Return [X, Y] of the center of cell containing provided text 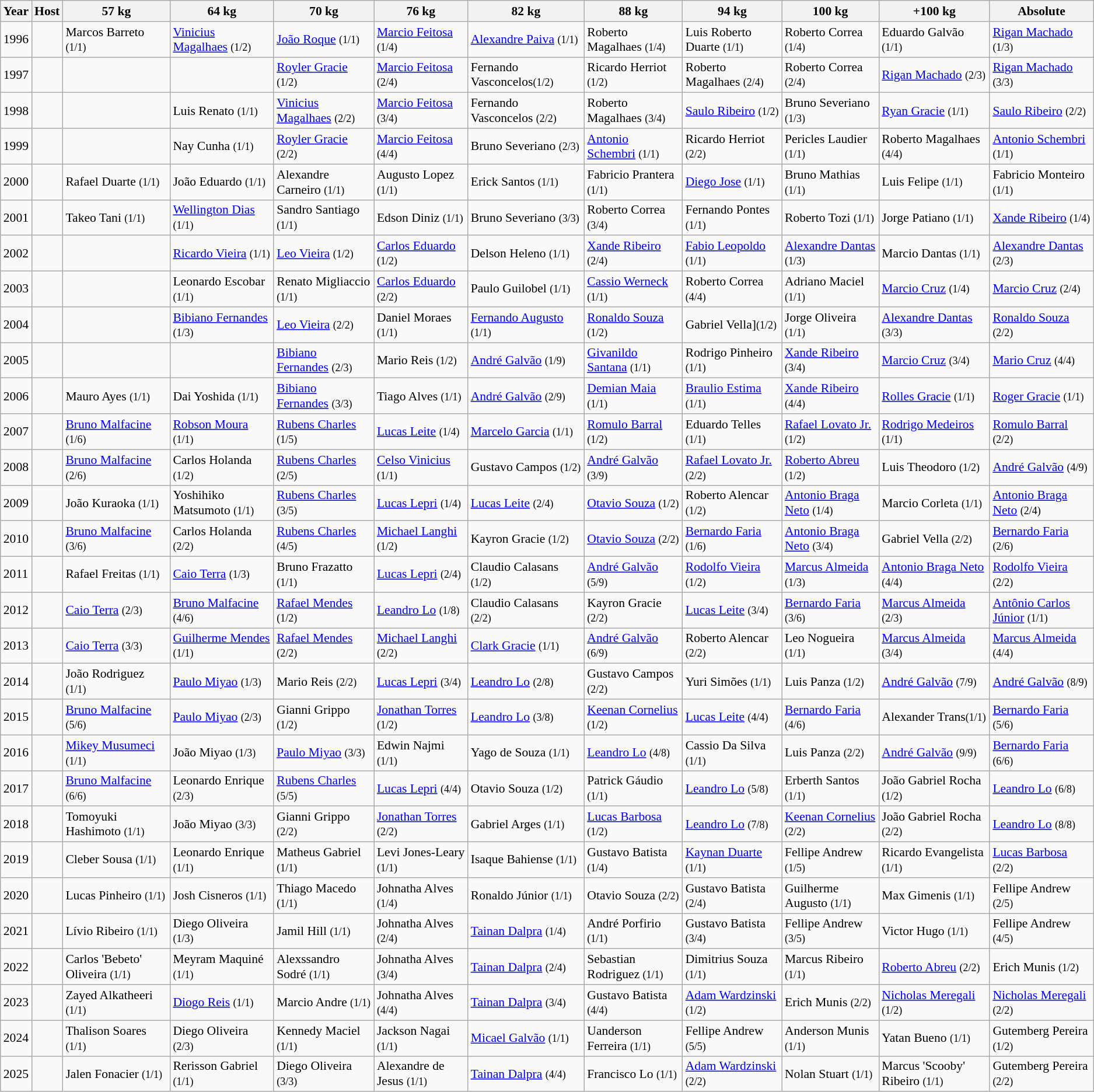
Roberto Magalhaes (4/4) [934, 146]
Royler Gracie (2/2) [324, 146]
Vinicius Magalhaes (2/2) [324, 111]
64 kg [222, 11]
Kennedy Maciel (1/1) [324, 1038]
André Porfirio (1/1) [633, 931]
André Galvão (4/9) [1041, 467]
Roberto Alencar (1/2) [732, 503]
Dai Yoshida (1/1) [222, 396]
Tomoyuki Hashimoto (1/1) [116, 824]
Erich Munis (2/2) [830, 1003]
Jonathan Torres (2/2) [421, 824]
Ronaldo Souza (1/2) [633, 325]
Marcus Almeida (4/4) [1041, 646]
Adam Wardzinski (1/2) [732, 1003]
Marcus Almeida (2/3) [934, 610]
Vinicius Magalhaes (1/2) [222, 40]
Rodolfo Vieira (2/2) [1041, 574]
Fellipe Andrew (4/5) [1041, 931]
2013 [16, 646]
Rodrigo Medeiros (1/1) [934, 432]
Mikey Musumeci (1/1) [116, 753]
Bruno Frazatto (1/1) [324, 574]
Michael Langhi (1/2) [421, 539]
Roberto Magalhaes (3/4) [633, 111]
Leo Vieira (2/2) [324, 325]
Fellipe Andrew (1/5) [830, 860]
Marcio Feitosa (4/4) [421, 146]
Gustavo Campos (1/2) [526, 467]
Ronaldo Júnior (1/1) [526, 895]
Marcio Cruz (1/4) [934, 289]
Yatan Bueno (1/1) [934, 1038]
88 kg [633, 11]
Romulo Barral (1/2) [633, 432]
Erberth Santos (1/1) [830, 788]
82 kg [526, 11]
Roberto Abreu (2/2) [934, 967]
João Eduardo (1/1) [222, 182]
Sandro Santiago (1/1) [324, 217]
Roberto Magalhaes (1/4) [633, 40]
Bernardo Faria (5/6) [1041, 717]
Lucas Lepri (3/4) [421, 682]
Fellipe Andrew (5/5) [732, 1038]
2004 [16, 325]
Fabricio Prantera (1/1) [633, 182]
2011 [16, 574]
Paulo Miyao (3/3) [324, 753]
Lucas Leite (1/4) [421, 432]
Bruno Malfacine (3/6) [116, 539]
Lucas Barbosa (2/2) [1041, 860]
Marcus Almeida (3/4) [934, 646]
Ricardo Vieira (1/1) [222, 253]
Carlos Eduardo (1/2) [421, 253]
Bruno Severiano (3/3) [526, 217]
Gabriel Vella](1/2) [732, 325]
Yago de Souza (1/1) [526, 753]
Lucas Leite (3/4) [732, 610]
Isaque Bahiense (1/1) [526, 860]
Paulo Miyao (1/3) [222, 682]
Francisco Lo (1/1) [633, 1074]
Tainan Dalpra (3/4) [526, 1003]
2023 [16, 1003]
Roberto Correa (4/4) [732, 289]
94 kg [732, 11]
Gustavo Batista (4/4) [633, 1003]
Anderson Munis (1/1) [830, 1038]
Luis Roberto Duarte (1/1) [732, 40]
2016 [16, 753]
Rigan Machado (3/3) [1041, 75]
Leandro Lo (5/8) [732, 788]
Jalen Fonacier (1/1) [116, 1074]
Mario Cruz (4/4) [1041, 361]
Robson Moura (1/1) [222, 432]
2010 [16, 539]
Leonardo Escobar (1/1) [222, 289]
Marcio Andre (1/1) [324, 1003]
Marcus 'Scooby' Ribeiro (1/1) [934, 1074]
Leandro Lo (8/8) [1041, 824]
Nicholas Meregali (1/2) [934, 1003]
Gabriel Arges (1/1) [526, 824]
Rubens Charles (5/5) [324, 788]
Diego Jose (1/1) [732, 182]
Bernardo Faria (2/6) [1041, 539]
1997 [16, 75]
Dimitrius Souza (1/1) [732, 967]
Johnatha Alves (2/4) [421, 931]
Roberto Tozi (1/1) [830, 217]
Rafael Lovato Jr. (2/2) [732, 467]
Kayron Gracie (1/2) [526, 539]
Alexandre Paiva (1/1) [526, 40]
Ronaldo Souza (2/2) [1041, 325]
Year [16, 11]
João Miyao (3/3) [222, 824]
Roberto Magalhaes (2/4) [732, 75]
Rafael Mendes (1/2) [324, 610]
Gianni Grippo (2/2) [324, 824]
Tainan Dalpra (1/4) [526, 931]
Marcio Feitosa (1/4) [421, 40]
Yuri Simões (1/1) [732, 682]
2020 [16, 895]
Gutemberg Pereira (1/2) [1041, 1038]
Renato Migliaccio (1/1) [324, 289]
Fernando Vasconcelos(1/2) [526, 75]
Lucas Leite (2/4) [526, 503]
Lucas Pinheiro (1/1) [116, 895]
Claudio Calasans (2/2) [526, 610]
Rerisson Gabriel (1/1) [222, 1074]
Fellipe Andrew (3/5) [830, 931]
João Roque (1/1) [324, 40]
Bruno Malfacine (4/6) [222, 610]
Fernando Pontes (1/1) [732, 217]
Augusto Lopez (1/1) [421, 182]
Gabriel Vella (2/2) [934, 539]
Ricardo Herriot (2/2) [732, 146]
Antonio Braga Neto (4/4) [934, 574]
Roberto Correa (1/4) [830, 40]
Royler Gracie (1/2) [324, 75]
Rodrigo Pinheiro (1/1) [732, 361]
Erick Santos (1/1) [526, 182]
Roberto Correa (2/4) [830, 75]
Micael Galvão (1/1) [526, 1038]
Johnatha Alves (3/4) [421, 967]
Rigan Machado (2/3) [934, 75]
Matheus Gabriel (1/1) [324, 860]
Bruno Severiano (1/3) [830, 111]
André Galvão (7/9) [934, 682]
1998 [16, 111]
Mario Reis (2/2) [324, 682]
Keenan Cornelius (2/2) [830, 824]
André Galvão (8/9) [1041, 682]
Alexandre Dantas (2/3) [1041, 253]
2005 [16, 361]
Diego Oliveira (3/3) [324, 1074]
Kaynan Duarte (1/1) [732, 860]
Lucas Lepri (1/4) [421, 503]
Carlos Eduardo (2/2) [421, 289]
André Galvão (6/9) [633, 646]
Victor Hugo (1/1) [934, 931]
Wellington Dias (1/1) [222, 217]
Bibiano Fernandes (2/3) [324, 361]
Gustavo Batista (1/4) [633, 860]
2022 [16, 967]
Nicholas Meregali (2/2) [1041, 1003]
Carlos Holanda (2/2) [222, 539]
Cleber Sousa (1/1) [116, 860]
Lucas Leite (4/4) [732, 717]
Johnatha Alves (1/4) [421, 895]
Clark Gracie (1/1) [526, 646]
Jonathan Torres (1/2) [421, 717]
Diego Oliveira (2/3) [222, 1038]
Edson Diniz (1/1) [421, 217]
1996 [16, 40]
Marcelo Garcia (1/1) [526, 432]
Rubens Charles (4/5) [324, 539]
Diego Oliveira (1/3) [222, 931]
André Galvão (1/9) [526, 361]
Nolan Stuart (1/1) [830, 1074]
Tainan Dalpra (2/4) [526, 967]
Eduardo Galvão (1/1) [934, 40]
Rafael Mendes (2/2) [324, 646]
Antônio Carlos Júnior (1/1) [1041, 610]
Zayed Alkatheeri (1/1) [116, 1003]
Fabricio Monteiro (1/1) [1041, 182]
Roberto Alencar (2/2) [732, 646]
Gustavo Campos (2/2) [633, 682]
Alexander Trans(1/1) [934, 717]
2014 [16, 682]
2003 [16, 289]
Carlos Holanda (1/2) [222, 467]
Cassio Werneck (1/1) [633, 289]
Marcus Almeida (1/3) [830, 574]
Marcio Feitosa (3/4) [421, 111]
Bernardo Faria (3/6) [830, 610]
1999 [16, 146]
André Galvão (2/9) [526, 396]
2002 [16, 253]
2018 [16, 824]
Leandro Lo (1/8) [421, 610]
Mauro Ayes (1/1) [116, 396]
Braulio Estima (1/1) [732, 396]
2015 [16, 717]
Bibiano Fernandes (3/3) [324, 396]
Rubens Charles (3/5) [324, 503]
Bruno Severiano (2/3) [526, 146]
Jackson Nagai (1/1) [421, 1038]
Jorge Oliveira (1/1) [830, 325]
Leo Nogueira (1/1) [830, 646]
Bibiano Fernandes (1/3) [222, 325]
Alexandre Carneiro (1/1) [324, 182]
100 kg [830, 11]
Rodolfo Vieira (1/2) [732, 574]
Bruno Malfacine (5/6) [116, 717]
Michael Langhi (2/2) [421, 646]
Marcos Barreto (1/1) [116, 40]
Patrick Gáudio (1/1) [633, 788]
Daniel Moraes (1/1) [421, 325]
Josh Cisneros (1/1) [222, 895]
2006 [16, 396]
Lucas Barbosa (1/2) [633, 824]
Caio Terra (3/3) [116, 646]
Luis Panza (2/2) [830, 753]
Ryan Gracie (1/1) [934, 111]
Rafael Freitas (1/1) [116, 574]
Luis Felipe (1/1) [934, 182]
Thiago Macedo (1/1) [324, 895]
Marcio Feitosa (2/4) [421, 75]
2007 [16, 432]
Leandro Lo (2/8) [526, 682]
Host [47, 11]
Alexssandro Sodré (1/1) [324, 967]
Fernando Augusto (1/1) [526, 325]
Leo Vieira (1/2) [324, 253]
Leandro Lo (6/8) [1041, 788]
Leandro Lo (3/8) [526, 717]
Ricardo Evangelista (1/1) [934, 860]
Leonardo Enrique (2/3) [222, 788]
Alexandre Dantas (1/3) [830, 253]
Jamil Hill (1/1) [324, 931]
Takeo Tani (1/1) [116, 217]
Xande Ribeiro (3/4) [830, 361]
57 kg [116, 11]
Luis Panza (1/2) [830, 682]
Marcio Dantas (1/1) [934, 253]
Delson Heleno (1/1) [526, 253]
2025 [16, 1074]
Eduardo Telles (1/1) [732, 432]
Kayron Gracie (2/2) [633, 610]
Nay Cunha (1/1) [222, 146]
Fellipe Andrew (2/5) [1041, 895]
Alexandre Dantas (3/3) [934, 325]
Gutemberg Pereira (2/2) [1041, 1074]
Meyram Maquiné (1/1) [222, 967]
André Galvão (5/9) [633, 574]
Bruno Malfacine (1/6) [116, 432]
Saulo Ribeiro (2/2) [1041, 111]
2017 [16, 788]
Fabio Leopoldo (1/1) [732, 253]
Celso Vinicius (1/1) [421, 467]
Tiago Alves (1/1) [421, 396]
76 kg [421, 11]
Caio Terra (1/3) [222, 574]
Max Gimenis (1/1) [934, 895]
Leandro Lo (4/8) [633, 753]
André Galvão (3/9) [633, 467]
Antonio Braga Neto (3/4) [830, 539]
Gianni Grippo (1/2) [324, 717]
Levi Jones-Leary (1/1) [421, 860]
Tainan Dalpra (4/4) [526, 1074]
Diogo Reis (1/1) [222, 1003]
2021 [16, 931]
Marcio Corleta (1/1) [934, 503]
Adriano Maciel (1/1) [830, 289]
Rafael Duarte (1/1) [116, 182]
Xande Ribeiro (4/4) [830, 396]
2012 [16, 610]
Roberto Correa (3/4) [633, 217]
João Gabriel Rocha (1/2) [934, 788]
Lucas Lepri (2/4) [421, 574]
Sebastian Rodriguez (1/1) [633, 967]
Marcus Ribeiro (1/1) [830, 967]
Cassio Da Silva (1/1) [732, 753]
2019 [16, 860]
Demian Maia (1/1) [633, 396]
Edwin Najmi (1/1) [421, 753]
Antonio Braga Neto (1/4) [830, 503]
2001 [16, 217]
João Rodriguez (1/1) [116, 682]
Bruno Mathias (1/1) [830, 182]
Leandro Lo (7/8) [732, 824]
Uanderson Ferreira (1/1) [633, 1038]
Carlos 'Bebeto' Oliveira (1/1) [116, 967]
Bernardo Faria (4/6) [830, 717]
Xande Ribeiro (1/4) [1041, 217]
Rafael Lovato Jr. (1/2) [830, 432]
Keenan Cornelius (1/2) [633, 717]
Bernardo Faria (6/6) [1041, 753]
+100 kg [934, 11]
Yoshihiko Matsumoto (1/1) [222, 503]
Rubens Charles (2/5) [324, 467]
Adam Wardzinski (2/2) [732, 1074]
Bruno Malfacine (6/6) [116, 788]
70 kg [324, 11]
Gustavo Batista (3/4) [732, 931]
Jorge Patiano (1/1) [934, 217]
Saulo Ribeiro (1/2) [732, 111]
Alexandre de Jesus (1/1) [421, 1074]
Claudio Calasans (1/2) [526, 574]
João Kuraoka (1/1) [116, 503]
Xande Ribeiro (2/4) [633, 253]
Fernando Vasconcelos (2/2) [526, 111]
Bernardo Faria (1/6) [732, 539]
João Gabriel Rocha (2/2) [934, 824]
Marcio Cruz (2/4) [1041, 289]
Antonio Braga Neto (2/4) [1041, 503]
Thalison Soares (1/1) [116, 1038]
Marcio Cruz (3/4) [934, 361]
Lívio Ribeiro (1/1) [116, 931]
Absolute [1041, 11]
Roberto Abreu (1/2) [830, 467]
Gustavo Batista (2/4) [732, 895]
Ricardo Herriot (1/2) [633, 75]
Pericles Laudier (1/1) [830, 146]
João Miyao (1/3) [222, 753]
Romulo Barral (2/2) [1041, 432]
2024 [16, 1038]
Rubens Charles (1/5) [324, 432]
Caio Terra (2/3) [116, 610]
2000 [16, 182]
Guilherme Mendes (1/1) [222, 646]
Paulo Guilobel (1/1) [526, 289]
Luis Renato (1/1) [222, 111]
Roger Gracie (1/1) [1041, 396]
Rigan Machado (1/3) [1041, 40]
Lucas Lepri (4/4) [421, 788]
Guilherme Augusto (1/1) [830, 895]
Bruno Malfacine (2/6) [116, 467]
André Galvão (9/9) [934, 753]
Mario Reis (1/2) [421, 361]
Luis Theodoro (1/2) [934, 467]
Erich Munis (1/2) [1041, 967]
Paulo Miyao (2/3) [222, 717]
2008 [16, 467]
Rolles Gracie (1/1) [934, 396]
2009 [16, 503]
Givanildo Santana (1/1) [633, 361]
Johnatha Alves (4/4) [421, 1003]
Leonardo Enrique (1/1) [222, 860]
